For the text-containing cell, return its midpoint in (x, y) coordinate format. 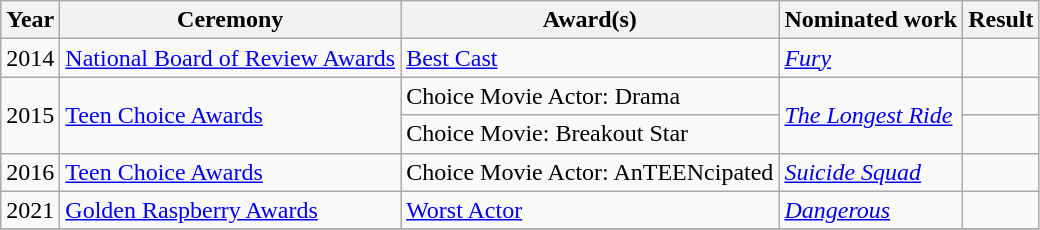
Fury (871, 58)
Suicide Squad (871, 172)
2016 (30, 172)
Choice Movie Actor: AnTEENcipated (590, 172)
Choice Movie: Breakout Star (590, 134)
Worst Actor (590, 210)
Award(s) (590, 20)
Best Cast (590, 58)
Result (1001, 20)
The Longest Ride (871, 115)
Dangerous (871, 210)
Nominated work (871, 20)
Choice Movie Actor: Drama (590, 96)
Ceremony (230, 20)
Year (30, 20)
Golden Raspberry Awards (230, 210)
2014 (30, 58)
National Board of Review Awards (230, 58)
2021 (30, 210)
2015 (30, 115)
